From the cell containing the given text, extract its center point as (X, Y) coordinate. 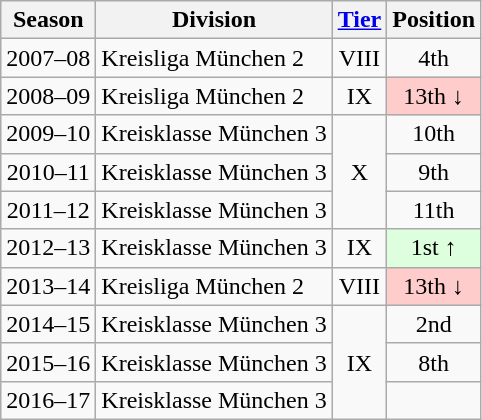
Tier (360, 20)
Division (214, 20)
Season (48, 20)
2nd (434, 324)
X (360, 172)
2016–17 (48, 400)
2010–11 (48, 172)
2007–08 (48, 58)
2009–10 (48, 134)
2008–09 (48, 96)
2014–15 (48, 324)
2015–16 (48, 362)
8th (434, 362)
2013–14 (48, 286)
10th (434, 134)
11th (434, 210)
4th (434, 58)
2012–13 (48, 248)
1st ↑ (434, 248)
Position (434, 20)
9th (434, 172)
2011–12 (48, 210)
